Find where the given text appears and provide that cell's center as [X, Y] coordinate. 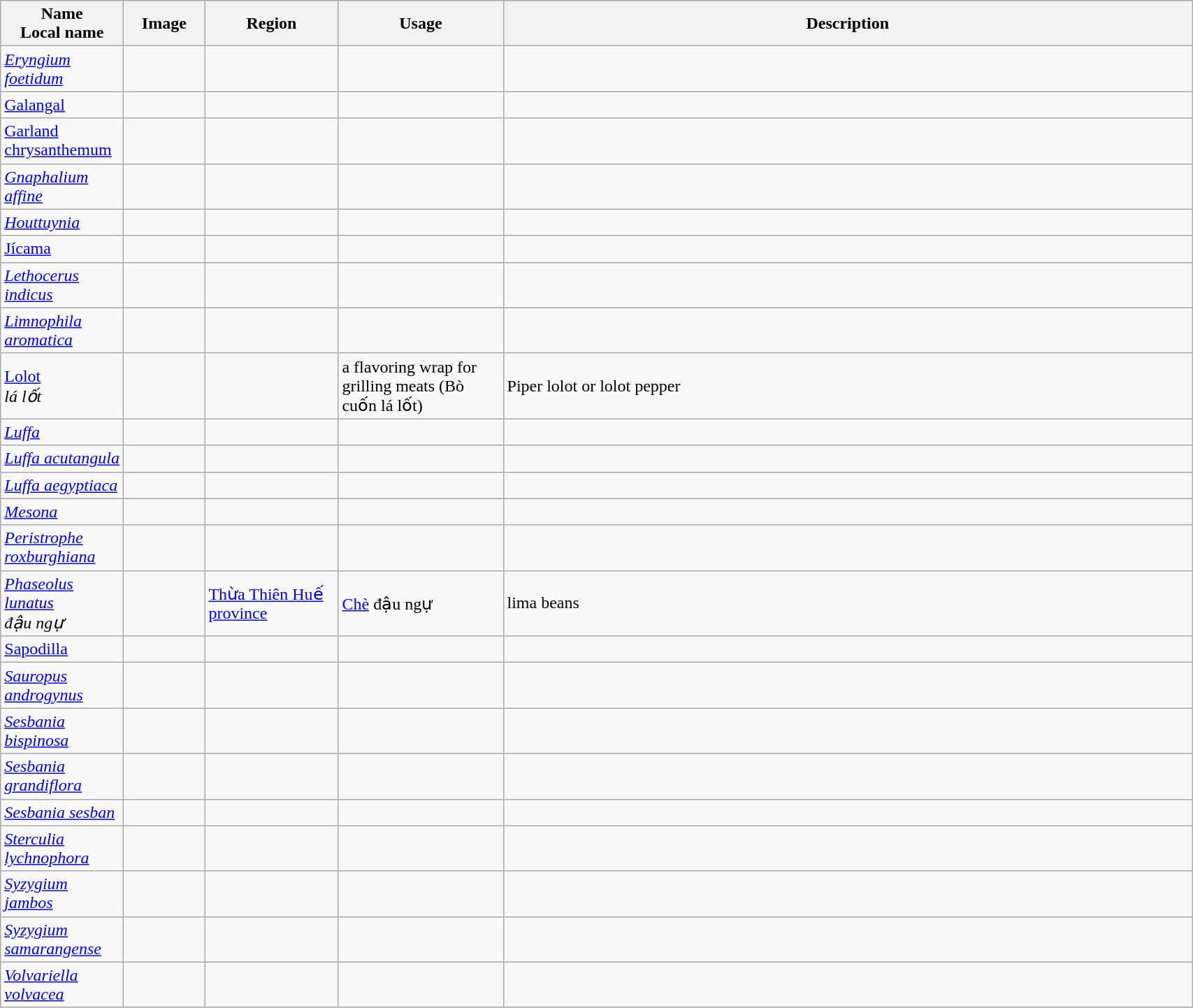
Lolotlá lốt [62, 386]
Luffa acutangula [62, 459]
Region [271, 24]
Volvariella volvacea [62, 984]
Sesbania grandiflora [62, 776]
Limnophila aromatica [62, 330]
Phaseolus lunatusđậu ngự [62, 603]
a flavoring wrap for grilling meats (Bò cuốn lá lốt) [421, 386]
Luffa [62, 432]
Sauropus androgynus [62, 685]
Thừa Thiên Huế province [271, 603]
Syzygium samarangense [62, 939]
Description [848, 24]
Lethocerus indicus [62, 285]
Luffa aegyptiaca [62, 485]
Sesbania bispinosa [62, 731]
NameLocal name [62, 24]
Sesbania sesban [62, 812]
Gnaphalium affine [62, 186]
Galangal [62, 105]
Piper lolot or lolot pepper [848, 386]
Syzygium jambos [62, 893]
Eryngium foetidum [62, 69]
Sterculia lychnophora [62, 849]
Houttuynia [62, 222]
Garland chrysanthemum [62, 141]
Usage [421, 24]
Sapodilla [62, 649]
Mesona [62, 512]
Jícama [62, 249]
Chè đậu ngự [421, 603]
lima beans [848, 603]
Peristrophe roxburghiana [62, 548]
Image [164, 24]
